Extract the (x, y) coordinate from the center of the cell holding the provided text.  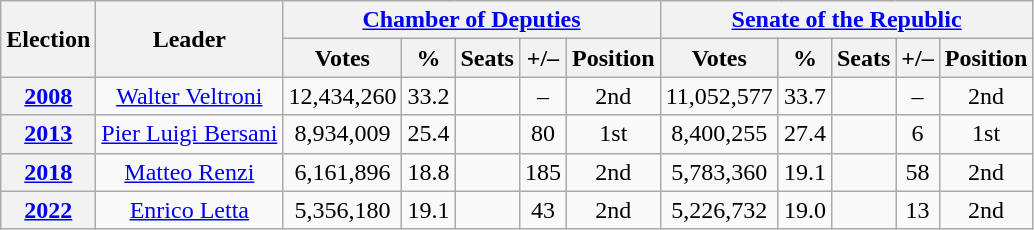
33.7 (804, 96)
2022 (48, 210)
33.2 (428, 96)
18.8 (428, 172)
27.4 (804, 134)
2013 (48, 134)
19.0 (804, 210)
Pier Luigi Bersani (190, 134)
Election (48, 39)
Matteo Renzi (190, 172)
80 (542, 134)
6 (918, 134)
2018 (48, 172)
8,934,009 (342, 134)
185 (542, 172)
Leader (190, 39)
Enrico Letta (190, 210)
43 (542, 210)
6,161,896 (342, 172)
12,434,260 (342, 96)
8,400,255 (719, 134)
Chamber of Deputies (472, 20)
Walter Veltroni (190, 96)
2008 (48, 96)
13 (918, 210)
11,052,577 (719, 96)
5,783,360 (719, 172)
Senate of the Republic (846, 20)
25.4 (428, 134)
5,226,732 (719, 210)
5,356,180 (342, 210)
58 (918, 172)
